Output the (X, Y) coordinate of the center of the cell containing the given text.  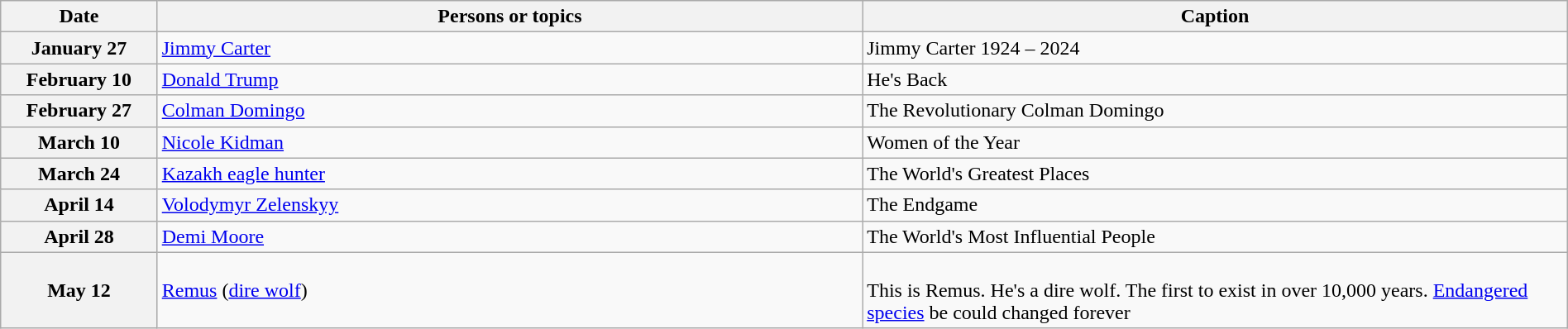
Jimmy Carter 1924 – 2024 (1216, 48)
March 24 (79, 174)
Kazakh eagle hunter (509, 174)
Donald Trump (509, 79)
Nicole Kidman (509, 142)
Caption (1216, 17)
Jimmy Carter (509, 48)
Demi Moore (509, 236)
Volodymyr Zelenskyy (509, 205)
May 12 (79, 290)
February 27 (79, 111)
February 10 (79, 79)
The Revolutionary Colman Domingo (1216, 111)
He's Back (1216, 79)
This is Remus. He's a dire wolf. The first to exist in over 10,000 years. Endangered species be could changed forever (1216, 290)
Remus (dire wolf) (509, 290)
Date (79, 17)
January 27 (79, 48)
April 28 (79, 236)
The World's Greatest Places (1216, 174)
Persons or topics (509, 17)
Colman Domingo (509, 111)
April 14 (79, 205)
Women of the Year (1216, 142)
The Endgame (1216, 205)
The World's Most Influential People (1216, 236)
March 10 (79, 142)
